Locate the cell with the specified text and output its [X, Y] center coordinate. 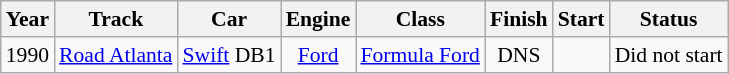
Car [228, 19]
Swift DB1 [228, 55]
Finish [519, 19]
Formula Ford [420, 55]
Start [582, 19]
Did not start [669, 55]
Class [420, 19]
Ford [318, 55]
DNS [519, 55]
1990 [28, 55]
Road Atlanta [116, 55]
Engine [318, 19]
Track [116, 19]
Year [28, 19]
Status [669, 19]
